Pinpoint the cell where the given text exists, returning its (x, y) midpoint coordinate. 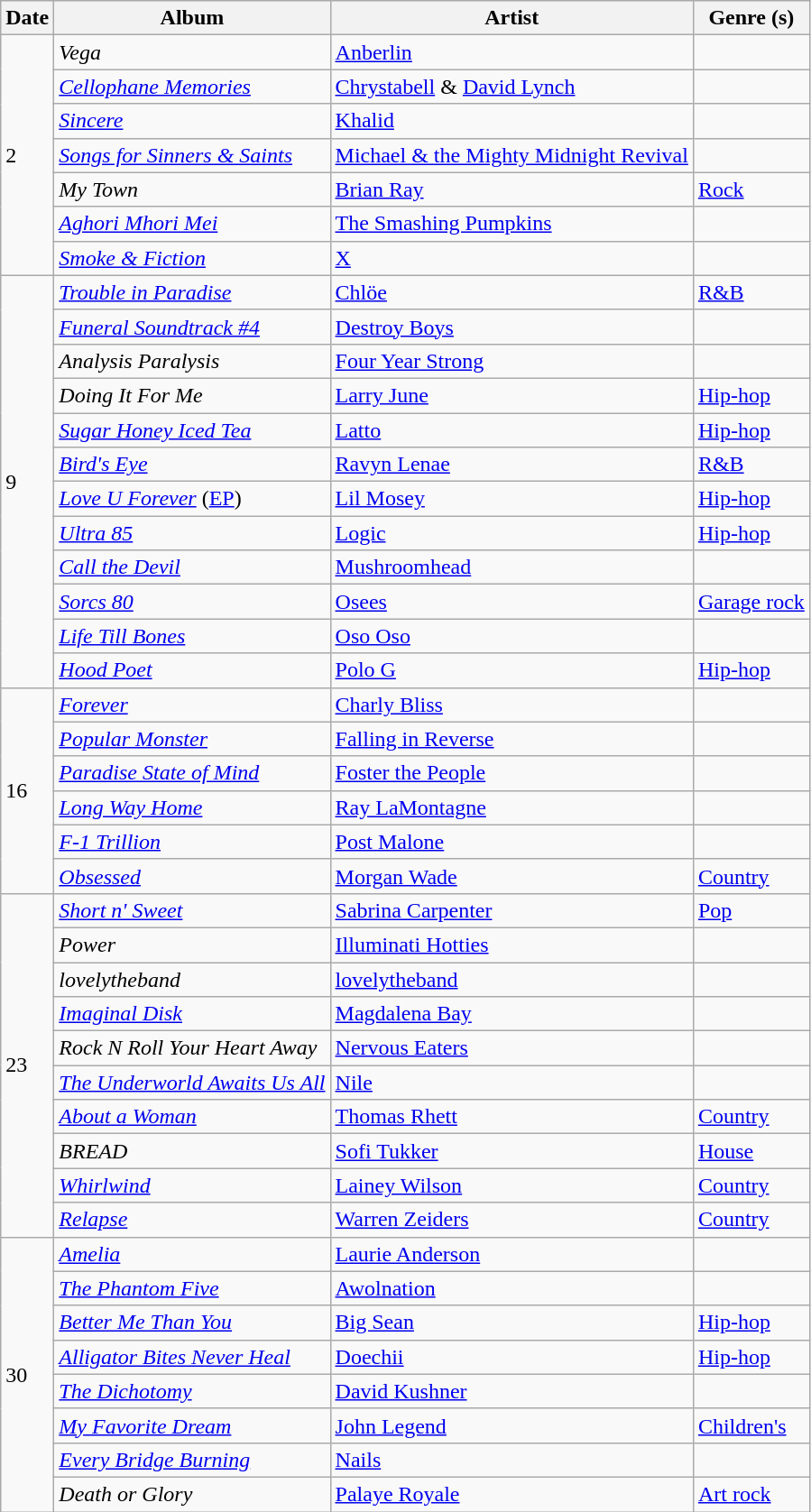
Cellophane Memories (192, 87)
Nervous Eaters (511, 1048)
Forever (192, 705)
Rock N Roll Your Heart Away (192, 1048)
BREAD (192, 1151)
Ultra 85 (192, 533)
X (511, 258)
Post Malone (511, 842)
Sincere (192, 121)
My Town (192, 189)
Bird's Eye (192, 465)
Artist (511, 18)
Songs for Sinners & Saints (192, 155)
Aghori Mhori Mei (192, 224)
Call the Devil (192, 567)
John Legend (511, 1425)
Power (192, 945)
Warren Zeiders (511, 1220)
House (751, 1151)
Alligator Bites Never Heal (192, 1357)
Death or Glory (192, 1494)
Falling in Reverse (511, 739)
Doing It For Me (192, 395)
Nails (511, 1460)
The Underworld Awaits Us All (192, 1083)
The Smashing Pumpkins (511, 224)
Relapse (192, 1220)
Magdalena Bay (511, 1014)
Love U Forever (EP) (192, 499)
Charly Bliss (511, 705)
Sabrina Carpenter (511, 910)
Awolnation (511, 1288)
Garage rock (751, 602)
Better Me Than You (192, 1323)
Michael & the Mighty Midnight Revival (511, 155)
Long Way Home (192, 807)
Paradise State of Mind (192, 773)
Big Sean (511, 1323)
F-1 Trillion (192, 842)
Pop (751, 910)
Latto (511, 430)
9 (27, 482)
Rock (751, 189)
Hood Poet (192, 670)
Ray LaMontagne (511, 807)
23 (27, 1065)
Sofi Tukker (511, 1151)
Children's (751, 1425)
16 (27, 790)
Vega (192, 52)
Nile (511, 1083)
Doechii (511, 1357)
Trouble in Paradise (192, 292)
Genre (s) (751, 18)
David Kushner (511, 1391)
Illuminati Hotties (511, 945)
Chlöe (511, 292)
Obsessed (192, 876)
Smoke & Fiction (192, 258)
Four Year Strong (511, 361)
Anberlin (511, 52)
Lil Mosey (511, 499)
My Favorite Dream (192, 1425)
About a Woman (192, 1117)
Polo G (511, 670)
Brian Ray (511, 189)
Logic (511, 533)
Every Bridge Burning (192, 1460)
Analysis Paralysis (192, 361)
Short n' Sweet (192, 910)
Album (192, 18)
Sugar Honey Iced Tea (192, 430)
Mushroomhead (511, 567)
Whirlwind (192, 1185)
The Phantom Five (192, 1288)
Destroy Boys (511, 327)
Date (27, 18)
Art rock (751, 1494)
Chrystabell & David Lynch (511, 87)
30 (27, 1374)
2 (27, 155)
Oso Oso (511, 636)
Sorcs 80 (192, 602)
Popular Monster (192, 739)
Larry June (511, 395)
Imaginal Disk (192, 1014)
Foster the People (511, 773)
Osees (511, 602)
Morgan Wade (511, 876)
Khalid (511, 121)
Laurie Anderson (511, 1254)
Life Till Bones (192, 636)
Ravyn Lenae (511, 465)
Palaye Royale (511, 1494)
Funeral Soundtrack #4 (192, 327)
Thomas Rhett (511, 1117)
Lainey Wilson (511, 1185)
Amelia (192, 1254)
The Dichotomy (192, 1391)
